Identify which cell holds the provided text, then report its (x, y) central coordinate. 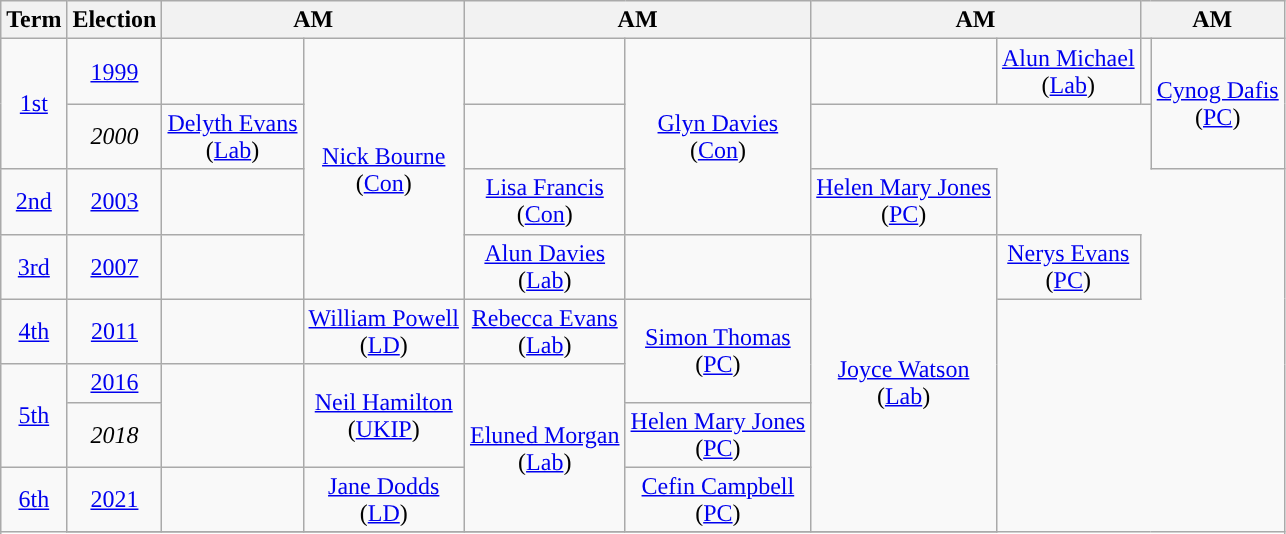
Eluned Morgan(Lab) (544, 448)
3rd (34, 266)
2007 (114, 266)
2nd (34, 202)
Alun Michael(Lab) (1068, 72)
2018 (114, 434)
Glyn Davies(Con) (718, 136)
Simon Thomas(PC) (718, 350)
Cynog Dafis(PC) (1218, 104)
2000 (114, 136)
Joyce Watson(Lab) (904, 383)
5th (34, 416)
Nerys Evans(PC) (1068, 266)
Lisa Francis(Con) (544, 202)
2016 (114, 383)
1st (34, 104)
Delyth Evans(Lab) (232, 136)
4th (34, 332)
Jane Dodds(LD) (384, 500)
William Powell(LD) (384, 332)
Cefin Campbell(PC) (718, 500)
2021 (114, 500)
6th (34, 500)
Term (34, 20)
2003 (114, 202)
Alun Davies(Lab) (544, 266)
Neil Hamilton(UKIP) (384, 416)
2011 (114, 332)
Rebecca Evans(Lab) (544, 332)
Nick Bourne(Con) (384, 169)
Election (114, 20)
1999 (114, 72)
